Determine the [x, y] coordinate at the center of the cell enclosing the given text.  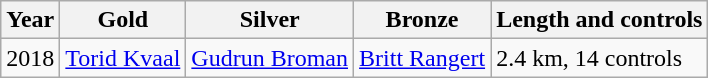
Silver [270, 20]
Torid Kvaal [123, 58]
Year [30, 20]
2018 [30, 58]
Gudrun Broman [270, 58]
Gold [123, 20]
Bronze [422, 20]
Britt Rangert [422, 58]
Length and controls [600, 20]
2.4 km, 14 controls [600, 58]
